Search for the cell housing the specified text and yield its (X, Y) center coordinate. 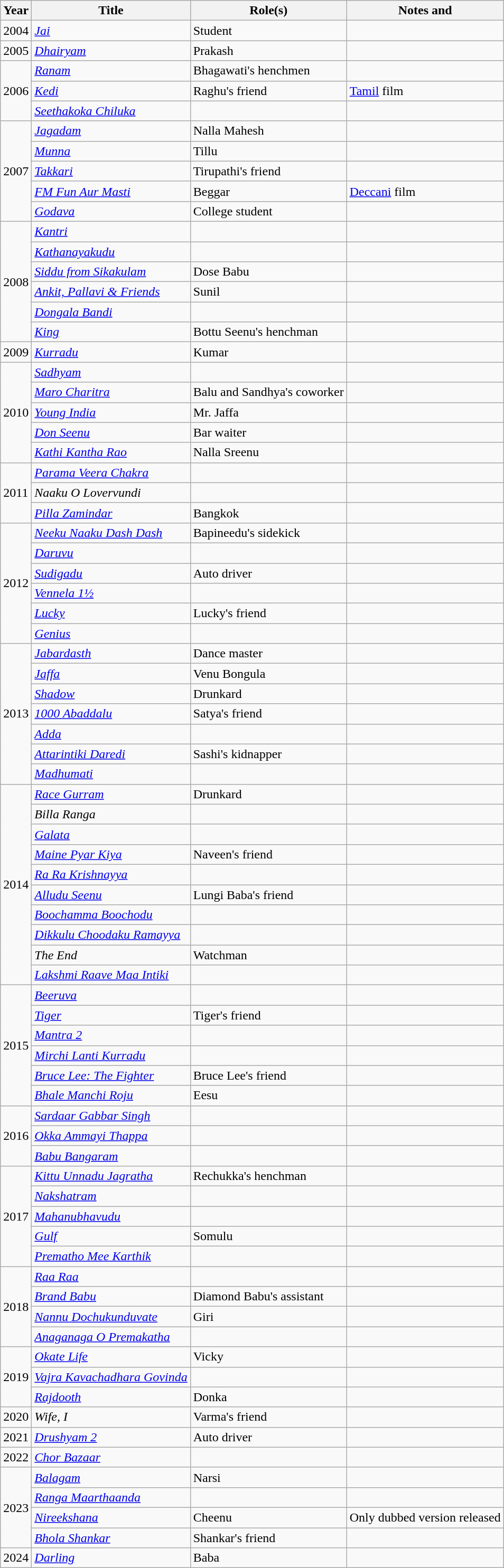
Sadhyam (111, 372)
Cheenu (268, 1517)
Takkari (111, 171)
Balu and Sandhya's coworker (268, 392)
1000 Abaddalu (111, 714)
Baba (268, 1558)
Sashi's kidnapper (268, 754)
Bruce Lee's friend (268, 1075)
Race Gurram (111, 794)
Nalla Sreenu (268, 452)
Drushyam 2 (111, 1437)
Nalla Mahesh (268, 131)
Dhairyam (111, 51)
Satya's friend (268, 714)
Venu Bongula (268, 674)
Mantra 2 (111, 1035)
Bruce Lee: The Fighter (111, 1075)
Title (111, 11)
Lungi Baba's friend (268, 895)
Raghu's friend (268, 91)
Brand Babu (111, 1297)
Daruvu (111, 553)
2010 (16, 412)
Year (16, 11)
Maine Pyar Kiya (111, 854)
Student (268, 31)
Diamond Babu's assistant (268, 1297)
Bapineedu's sidekick (268, 533)
Billa Ranga (111, 814)
Jagadam (111, 131)
2017 (16, 1216)
Munna (111, 151)
Prakash (268, 51)
Vennela 1½ (111, 593)
Eesu (268, 1095)
Somulu (268, 1236)
Mirchi Lanti Kurradu (111, 1055)
Tamil film (425, 91)
Donka (268, 1397)
Maro Charitra (111, 392)
Bar waiter (268, 432)
Seethakoka Chiluka (111, 111)
Varma's friend (268, 1417)
Naaku O Lovervundi (111, 493)
Notes and (425, 11)
2008 (16, 281)
Lakshmi Raave Maa Intiki (111, 975)
Narsi (268, 1477)
Beeruva (111, 995)
2005 (16, 51)
Bhola Shankar (111, 1538)
Kathi Kantha Rao (111, 452)
Kittu Unnadu Jagratha (111, 1176)
Balagam (111, 1477)
Genius (111, 634)
FM Fun Aur Masti (111, 191)
Kantri (111, 231)
Sardaar Gabbar Singh (111, 1116)
2014 (16, 885)
Galata (111, 834)
Okate Life (111, 1357)
Okka Ammayi Thappa (111, 1136)
College student (268, 211)
Dongala Bandi (111, 312)
Giri (268, 1317)
Kedi (111, 91)
Watchman (268, 955)
Vajra Kavachadhara Govinda (111, 1377)
2024 (16, 1558)
Jai (111, 31)
2018 (16, 1307)
Vicky (268, 1357)
Chor Bazaar (111, 1457)
Siddu from Sikakulam (111, 272)
Role(s) (268, 11)
2007 (16, 171)
Mr. Jaffa (268, 412)
Babu Bangaram (111, 1156)
Sudigadu (111, 573)
2023 (16, 1507)
2006 (16, 91)
Pilla Zamindar (111, 513)
Kumar (268, 352)
2016 (16, 1136)
Alludu Seenu (111, 895)
Nireekshana (111, 1517)
Attarintiki Daredi (111, 754)
Dance master (268, 654)
King (111, 332)
2019 (16, 1377)
Raa Raa (111, 1277)
Beggar (268, 191)
Kurradu (111, 352)
Rajdooth (111, 1397)
Mahanubhavudu (111, 1216)
Jaffa (111, 674)
Prematho Mee Karthik (111, 1257)
Deccani film (425, 191)
Bhale Manchi Roju (111, 1095)
Adda (111, 734)
Tillu (268, 151)
Shadow (111, 694)
Tiger (111, 1015)
Nakshatram (111, 1196)
Jabardasth (111, 654)
Madhumati (111, 774)
Bangkok (268, 513)
Sunil (268, 292)
Parama Veera Chakra (111, 473)
Bottu Seenu's henchman (268, 332)
2015 (16, 1045)
The End (111, 955)
Young India (111, 412)
2022 (16, 1457)
Darling (111, 1558)
Rechukka's henchman (268, 1176)
Anaganaga O Premakatha (111, 1337)
2013 (16, 714)
2011 (16, 493)
2004 (16, 31)
Lucky (111, 613)
Gulf (111, 1236)
Bhagawati's henchmen (268, 71)
Kathanayakudu (111, 252)
Don Seenu (111, 432)
Lucky's friend (268, 613)
Neeku Naaku Dash Dash (111, 533)
Only dubbed version released (425, 1517)
Boochamma Boochodu (111, 915)
Ra Ra Krishnayya (111, 874)
Shankar's friend (268, 1538)
Ranga Maarthaanda (111, 1497)
Godava (111, 211)
Wife, I (111, 1417)
Dikkulu Choodaku Ramayya (111, 935)
2012 (16, 583)
2021 (16, 1437)
Tiger's friend (268, 1015)
Nannu Dochukunduvate (111, 1317)
2020 (16, 1417)
Ankit, Pallavi & Friends (111, 292)
2009 (16, 352)
Dose Babu (268, 272)
Tirupathi's friend (268, 171)
Ranam (111, 71)
Naveen's friend (268, 854)
